Search for the cell housing the specified text and yield its (x, y) center coordinate. 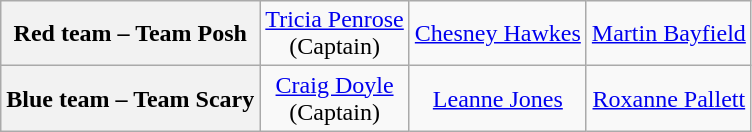
Chesney Hawkes (498, 34)
Martin Bayfield (668, 34)
Red team – Team Posh (130, 34)
Leanne Jones (498, 98)
Tricia Penrose(Captain) (335, 34)
Blue team – Team Scary (130, 98)
Craig Doyle(Captain) (335, 98)
Roxanne Pallett (668, 98)
